Detect which cell encompasses the target text, then output its (x, y) center coordinate. 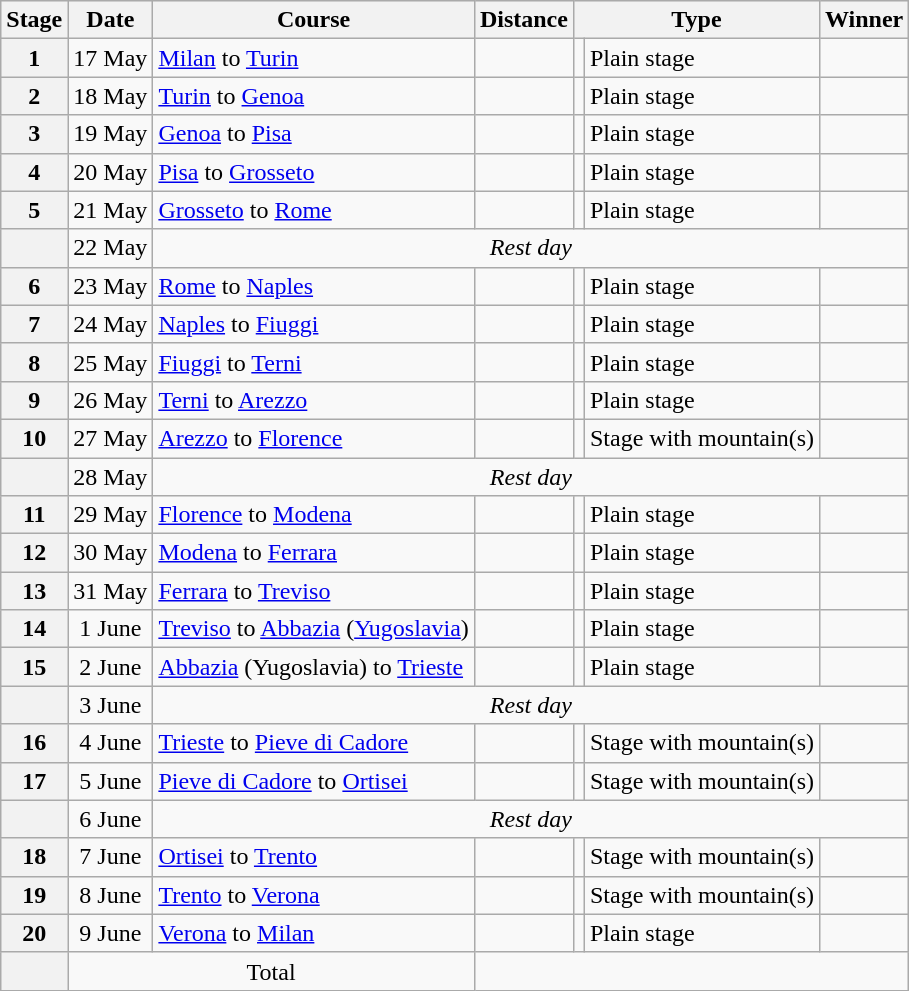
Date (110, 20)
Course (314, 20)
23 May (110, 286)
Type (696, 20)
16 (34, 743)
Pisa to Grosseto (314, 172)
7 June (110, 857)
2 June (110, 667)
24 May (110, 324)
5 (34, 210)
Pieve di Cadore to Ortisei (314, 781)
17 (34, 781)
15 (34, 667)
Genoa to Pisa (314, 134)
Ortisei to Trento (314, 857)
Grosseto to Rome (314, 210)
Total (272, 971)
12 (34, 553)
Verona to Milan (314, 933)
11 (34, 515)
14 (34, 629)
8 (34, 362)
19 (34, 895)
20 (34, 933)
Florence to Modena (314, 515)
30 May (110, 553)
2 (34, 96)
4 June (110, 743)
Rome to Naples (314, 286)
1 June (110, 629)
Fiuggi to Terni (314, 362)
8 June (110, 895)
29 May (110, 515)
5 June (110, 781)
17 May (110, 58)
Abbazia (Yugoslavia) to Trieste (314, 667)
19 May (110, 134)
22 May (110, 248)
25 May (110, 362)
Ferrara to Treviso (314, 591)
Winner (864, 20)
9 June (110, 933)
Modena to Ferrara (314, 553)
13 (34, 591)
Terni to Arezzo (314, 400)
20 May (110, 172)
Trento to Verona (314, 895)
6 June (110, 819)
3 June (110, 705)
1 (34, 58)
4 (34, 172)
7 (34, 324)
9 (34, 400)
18 May (110, 96)
Milan to Turin (314, 58)
Arezzo to Florence (314, 438)
18 (34, 857)
Stage (34, 20)
10 (34, 438)
Naples to Fiuggi (314, 324)
Distance (524, 20)
27 May (110, 438)
Turin to Genoa (314, 96)
21 May (110, 210)
Treviso to Abbazia (Yugoslavia) (314, 629)
6 (34, 286)
3 (34, 134)
Trieste to Pieve di Cadore (314, 743)
26 May (110, 400)
28 May (110, 477)
31 May (110, 591)
